Identify which cell holds the provided text, then report its [x, y] central coordinate. 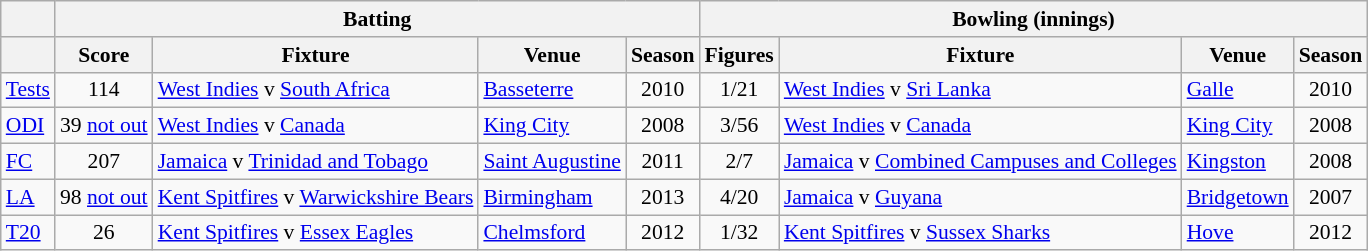
Bowling (innings) [1034, 19]
2013 [663, 197]
Birmingham [552, 197]
2/7 [740, 162]
Jamaica v Combined Campuses and Colleges [980, 162]
LA [28, 197]
Kingston [1238, 162]
26 [104, 233]
Score [104, 55]
2011 [663, 162]
Jamaica v Trinidad and Tobago [316, 162]
2007 [1331, 197]
Jamaica v Guyana [980, 197]
Kent Spitfires v Sussex Sharks [980, 233]
Basseterre [552, 90]
Chelmsford [552, 233]
1/21 [740, 90]
3/56 [740, 126]
Saint Augustine [552, 162]
98 not out [104, 197]
ODI [28, 126]
207 [104, 162]
114 [104, 90]
Galle [1238, 90]
FC [28, 162]
Kent Spitfires v Warwickshire Bears [316, 197]
West Indies v South Africa [316, 90]
T20 [28, 233]
Batting [378, 19]
4/20 [740, 197]
Hove [1238, 233]
39 not out [104, 126]
West Indies v Sri Lanka [980, 90]
Bridgetown [1238, 197]
Figures [740, 55]
Kent Spitfires v Essex Eagles [316, 233]
Tests [28, 90]
1/32 [740, 233]
